Capture the cell that displays the provided text and extract its (X, Y) central coordinate. 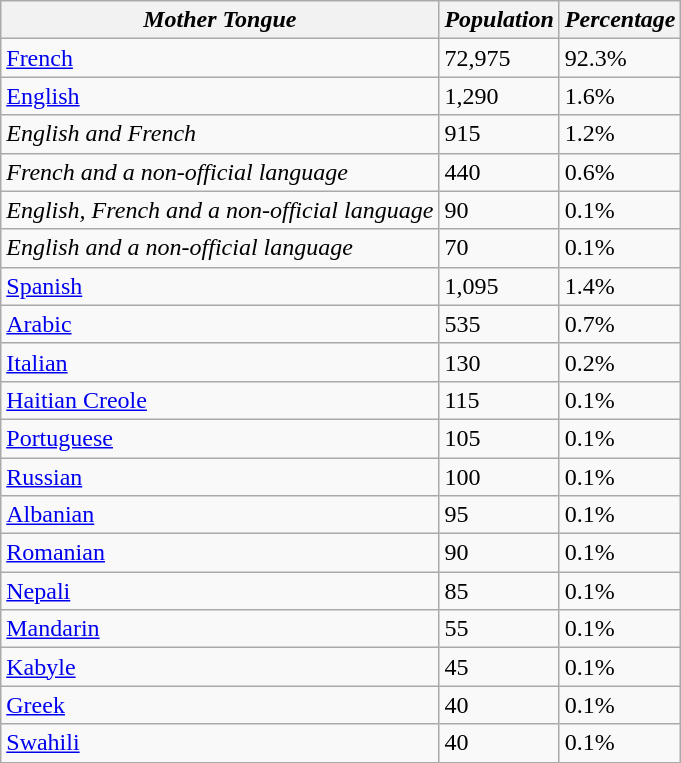
1.6% (620, 96)
Romanian (220, 553)
Haitian Creole (220, 400)
95 (499, 515)
0.7% (620, 324)
1,095 (499, 286)
1.4% (620, 286)
Nepali (220, 591)
English, French and a non-official language (220, 210)
535 (499, 324)
0.6% (620, 172)
Portuguese (220, 438)
Albanian (220, 515)
French and a non-official language (220, 172)
Mother Tongue (220, 20)
130 (499, 362)
Arabic (220, 324)
92.3% (620, 58)
70 (499, 248)
English and French (220, 134)
72,975 (499, 58)
English (220, 96)
Greek (220, 705)
1.2% (620, 134)
French (220, 58)
105 (499, 438)
Mandarin (220, 629)
Spanish (220, 286)
Italian (220, 362)
85 (499, 591)
Kabyle (220, 667)
English and a non-official language (220, 248)
45 (499, 667)
Population (499, 20)
915 (499, 134)
0.2% (620, 362)
115 (499, 400)
55 (499, 629)
100 (499, 477)
440 (499, 172)
1,290 (499, 96)
Russian (220, 477)
Swahili (220, 743)
Percentage (620, 20)
